Output the (x, y) coordinate of the center of the cell containing the given text.  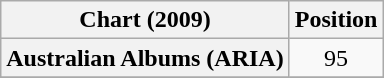
95 (336, 58)
Chart (2009) (145, 20)
Position (336, 20)
Australian Albums (ARIA) (145, 58)
